Pinpoint the cell where the given text exists, returning its (X, Y) midpoint coordinate. 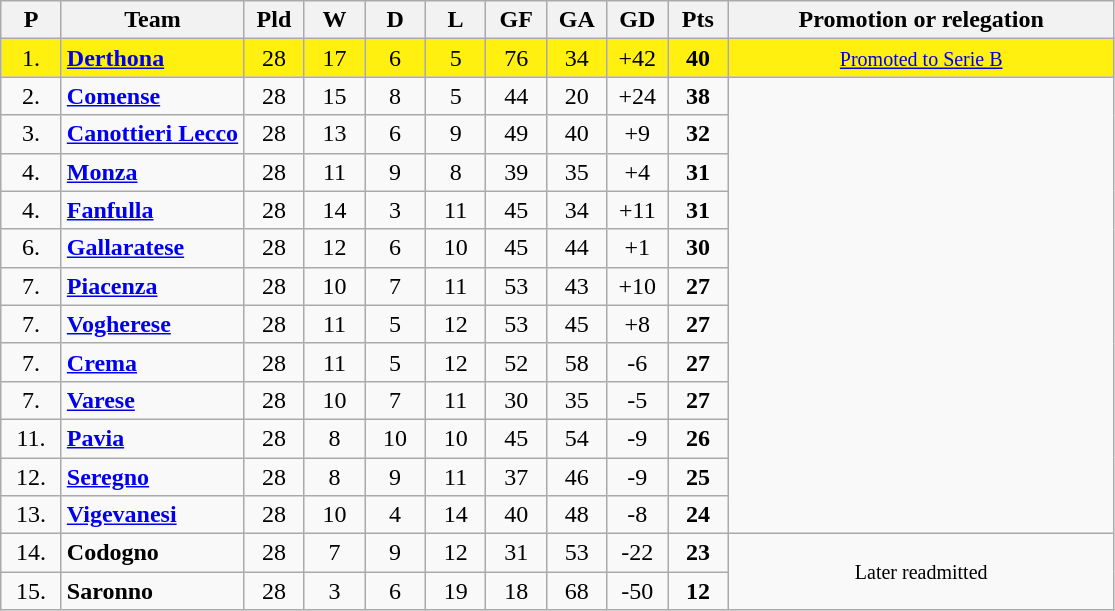
18 (516, 591)
13 (334, 134)
32 (698, 134)
Promotion or relegation (921, 20)
Pavia (152, 438)
GA (576, 20)
11. (32, 438)
+4 (638, 172)
-50 (638, 591)
6. (32, 248)
+24 (638, 96)
52 (516, 362)
+9 (638, 134)
49 (516, 134)
-22 (638, 553)
L (456, 20)
GF (516, 20)
3. (32, 134)
43 (576, 286)
12. (32, 477)
23 (698, 553)
Pts (698, 20)
Fanfulla (152, 210)
Crema (152, 362)
D (396, 20)
38 (698, 96)
Codogno (152, 553)
Seregno (152, 477)
-8 (638, 515)
+8 (638, 324)
+1 (638, 248)
P (32, 20)
Derthona (152, 58)
17 (334, 58)
Team (152, 20)
48 (576, 515)
-5 (638, 400)
26 (698, 438)
Comense (152, 96)
Later readmitted (921, 572)
15. (32, 591)
Promoted to Serie B (921, 58)
Vogherese (152, 324)
-6 (638, 362)
1. (32, 58)
W (334, 20)
Saronno (152, 591)
39 (516, 172)
13. (32, 515)
Gallaratese (152, 248)
46 (576, 477)
2. (32, 96)
20 (576, 96)
15 (334, 96)
Piacenza (152, 286)
14. (32, 553)
+42 (638, 58)
Pld (274, 20)
37 (516, 477)
GD (638, 20)
Vigevanesi (152, 515)
+10 (638, 286)
+11 (638, 210)
68 (576, 591)
58 (576, 362)
54 (576, 438)
Canottieri Lecco (152, 134)
4 (396, 515)
76 (516, 58)
19 (456, 591)
25 (698, 477)
24 (698, 515)
Monza (152, 172)
Varese (152, 400)
